Locate the cell with the specified text and output its (x, y) center coordinate. 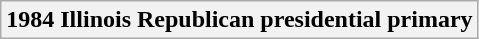
1984 Illinois Republican presidential primary (240, 20)
